Extract the [X, Y] coordinate from the center of the cell holding the provided text.  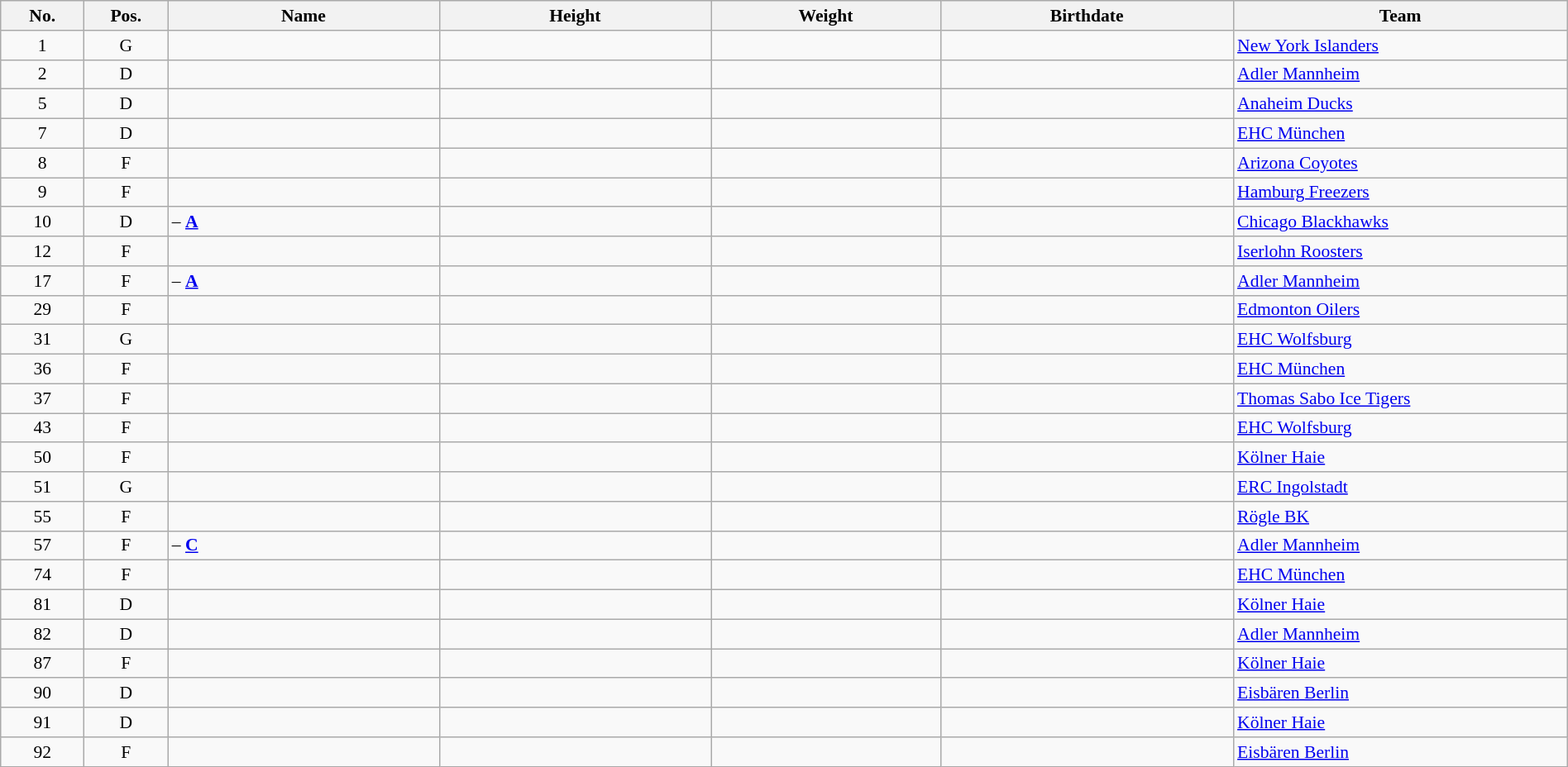
Birthdate [1087, 16]
91 [43, 722]
Height [575, 16]
37 [43, 398]
29 [43, 310]
10 [43, 222]
Chicago Blackhawks [1400, 222]
Team [1400, 16]
55 [43, 517]
2 [43, 74]
51 [43, 487]
36 [43, 369]
90 [43, 693]
– C [304, 545]
87 [43, 664]
Rögle BK [1400, 517]
ERC Ingolstadt [1400, 487]
Pos. [126, 16]
50 [43, 458]
5 [43, 104]
9 [43, 193]
12 [43, 251]
Name [304, 16]
74 [43, 575]
Arizona Coyotes [1400, 163]
Anaheim Ducks [1400, 104]
92 [43, 752]
New York Islanders [1400, 45]
Weight [826, 16]
82 [43, 634]
8 [43, 163]
Edmonton Oilers [1400, 310]
43 [43, 428]
17 [43, 281]
Iserlohn Roosters [1400, 251]
Hamburg Freezers [1400, 193]
1 [43, 45]
81 [43, 605]
57 [43, 545]
7 [43, 134]
31 [43, 340]
Thomas Sabo Ice Tigers [1400, 398]
No. [43, 16]
